Extract the [X, Y] coordinate from the center of the cell holding the provided text.  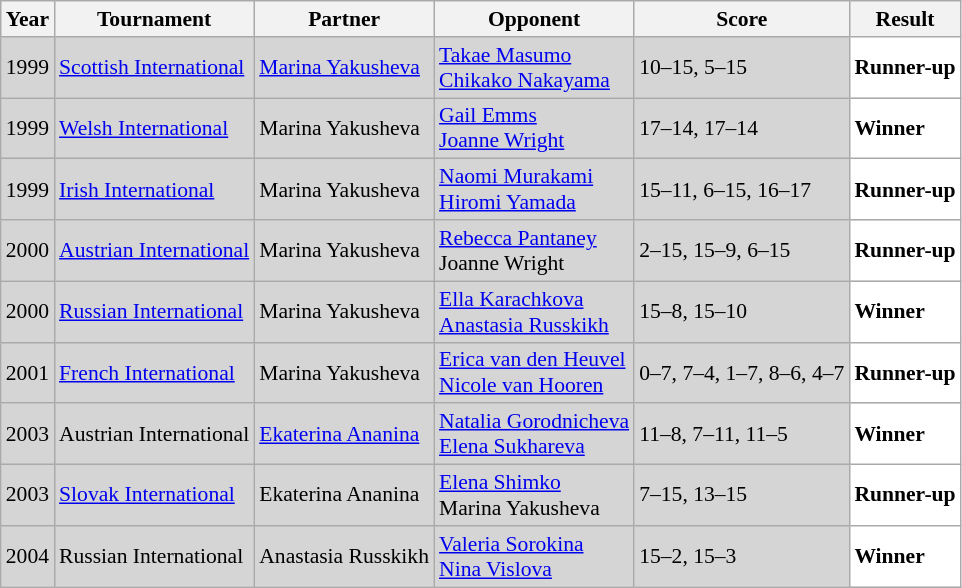
Takae Masumo Chikako Nakayama [534, 68]
11–8, 7–11, 11–5 [742, 434]
2001 [28, 372]
Welsh International [154, 128]
2–15, 15–9, 6–15 [742, 250]
Erica van den Heuvel Nicole van Hooren [534, 372]
15–11, 6–15, 16–17 [742, 190]
Natalia Gorodnicheva Elena Sukhareva [534, 434]
Irish International [154, 190]
Gail Emms Joanne Wright [534, 128]
0–7, 7–4, 1–7, 8–6, 4–7 [742, 372]
Valeria Sorokina Nina Vislova [534, 556]
Score [742, 19]
15–8, 15–10 [742, 312]
Partner [344, 19]
Ella Karachkova Anastasia Russkikh [534, 312]
Anastasia Russkikh [344, 556]
15–2, 15–3 [742, 556]
Tournament [154, 19]
Scottish International [154, 68]
Rebecca Pantaney Joanne Wright [534, 250]
10–15, 5–15 [742, 68]
Elena Shimko Marina Yakusheva [534, 496]
17–14, 17–14 [742, 128]
Result [904, 19]
2004 [28, 556]
Year [28, 19]
Slovak International [154, 496]
Opponent [534, 19]
Naomi Murakami Hiromi Yamada [534, 190]
7–15, 13–15 [742, 496]
French International [154, 372]
